Extract the (x, y) coordinate from the center of the cell holding the provided text.  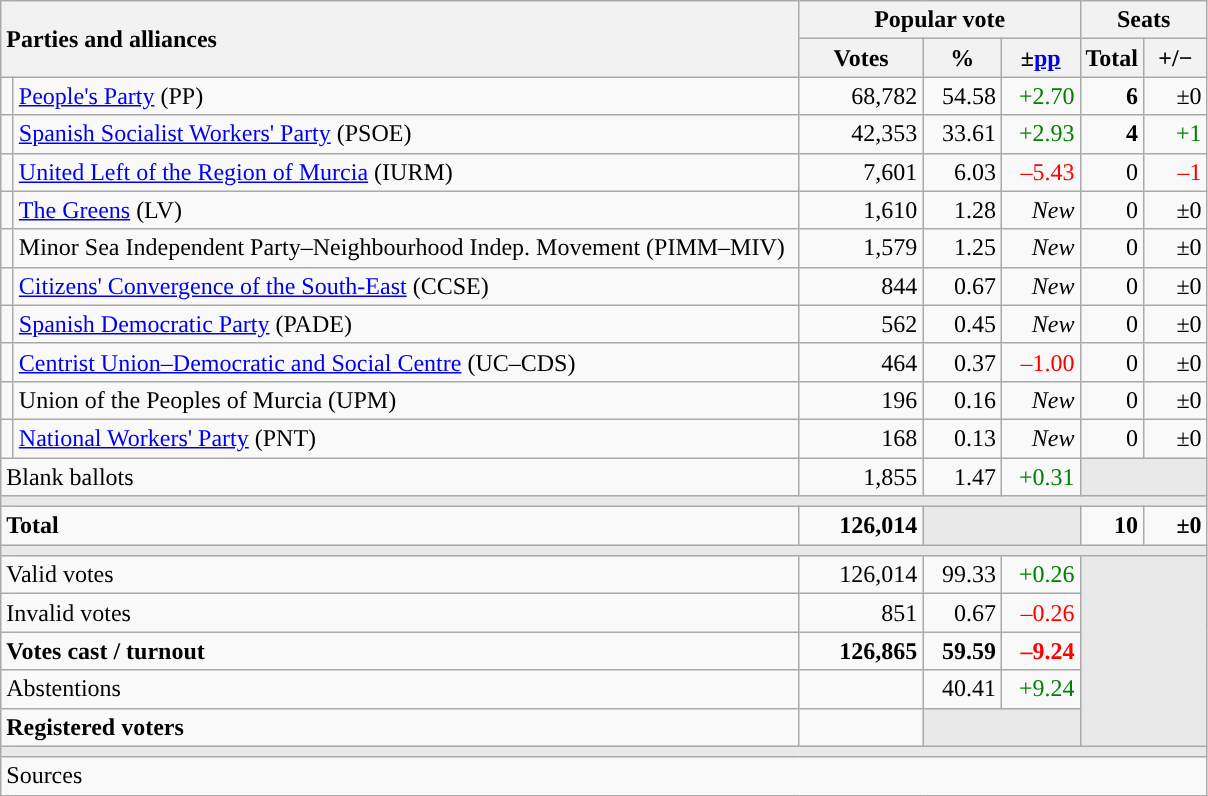
99.33 (962, 575)
–5.43 (1040, 172)
0.13 (962, 438)
1.25 (962, 248)
Blank ballots (400, 477)
+2.93 (1040, 134)
1,579 (861, 248)
Seats (1144, 20)
1.47 (962, 477)
Parties and alliances (400, 39)
6 (1112, 96)
1,610 (861, 210)
+2.70 (1040, 96)
844 (861, 286)
Sources (604, 776)
Valid votes (400, 575)
+0.26 (1040, 575)
40.41 (962, 689)
Spanish Socialist Workers' Party (PSOE) (406, 134)
+0.31 (1040, 477)
464 (861, 362)
+/− (1176, 58)
196 (861, 400)
Votes (861, 58)
10 (1112, 526)
0.16 (962, 400)
–9.24 (1040, 651)
851 (861, 613)
The Greens (LV) (406, 210)
United Left of the Region of Murcia (IURM) (406, 172)
Minor Sea Independent Party–Neighbourhood Indep. Movement (PIMM–MIV) (406, 248)
68,782 (861, 96)
54.58 (962, 96)
–0.26 (1040, 613)
% (962, 58)
+1 (1176, 134)
Votes cast / turnout (400, 651)
Centrist Union–Democratic and Social Centre (UC–CDS) (406, 362)
Spanish Democratic Party (PADE) (406, 324)
Abstentions (400, 689)
1.28 (962, 210)
–1 (1176, 172)
Popular vote (940, 20)
33.61 (962, 134)
±pp (1040, 58)
Registered voters (400, 727)
7,601 (861, 172)
People's Party (PP) (406, 96)
1,855 (861, 477)
Citizens' Convergence of the South-East (CCSE) (406, 286)
562 (861, 324)
168 (861, 438)
0.37 (962, 362)
0.45 (962, 324)
126,865 (861, 651)
Invalid votes (400, 613)
59.59 (962, 651)
42,353 (861, 134)
+9.24 (1040, 689)
Union of the Peoples of Murcia (UPM) (406, 400)
National Workers' Party (PNT) (406, 438)
4 (1112, 134)
6.03 (962, 172)
–1.00 (1040, 362)
